Extract the (X, Y) coordinate from the center of the cell holding the provided text.  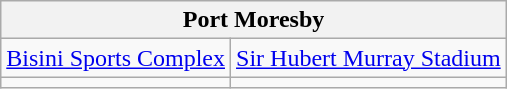
Sir Hubert Murray Stadium (369, 58)
Bisini Sports Complex (116, 58)
Port Moresby (254, 20)
